For the text-containing cell, return its midpoint in [x, y] coordinate format. 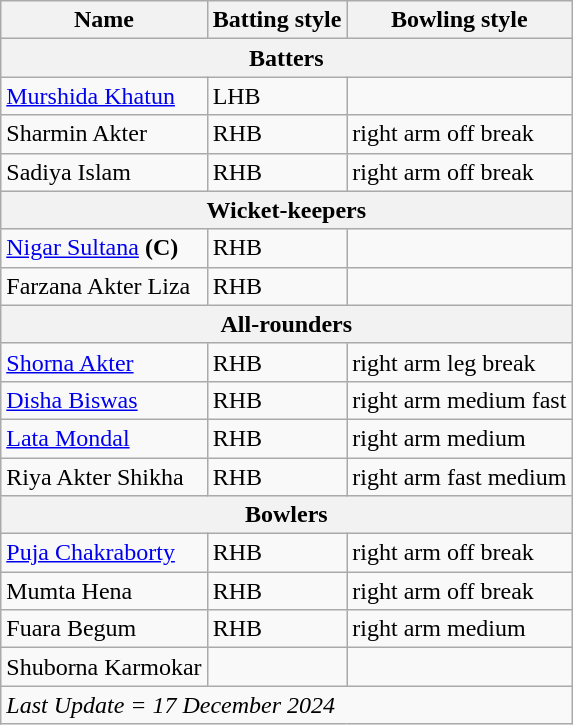
Last Update = 17 December 2024 [286, 705]
Puja Chakraborty [104, 553]
Sadiya Islam [104, 172]
Mumta Hena [104, 591]
Riya Akter Shikha [104, 477]
Nigar Sultana (C) [104, 248]
All-rounders [286, 324]
right arm fast medium [460, 477]
Sharmin Akter [104, 134]
Batting style [277, 20]
Fuara Begum [104, 629]
Bowling style [460, 20]
Bowlers [286, 515]
LHB [277, 96]
Disha Biswas [104, 400]
Lata Mondal [104, 438]
Murshida Khatun [104, 96]
Batters [286, 58]
right arm leg break [460, 362]
Shuborna Karmokar [104, 667]
Farzana Akter Liza [104, 286]
Shorna Akter [104, 362]
Name [104, 20]
Wicket-keepers [286, 210]
right arm medium fast [460, 400]
